From the cell containing the given text, extract its center point as [x, y] coordinate. 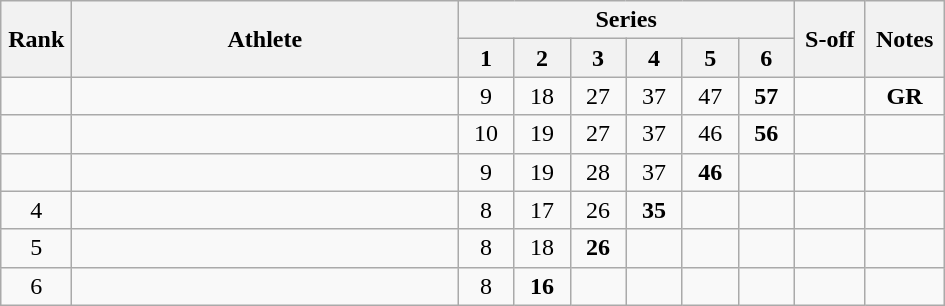
Notes [904, 39]
35 [654, 210]
28 [598, 172]
47 [710, 96]
1 [486, 58]
S-off [830, 39]
17 [542, 210]
Rank [36, 39]
56 [766, 134]
10 [486, 134]
Series [626, 20]
3 [598, 58]
16 [542, 286]
2 [542, 58]
57 [766, 96]
Athlete [265, 39]
GR [904, 96]
